Find where the given text appears and provide that cell's center as (X, Y) coordinate. 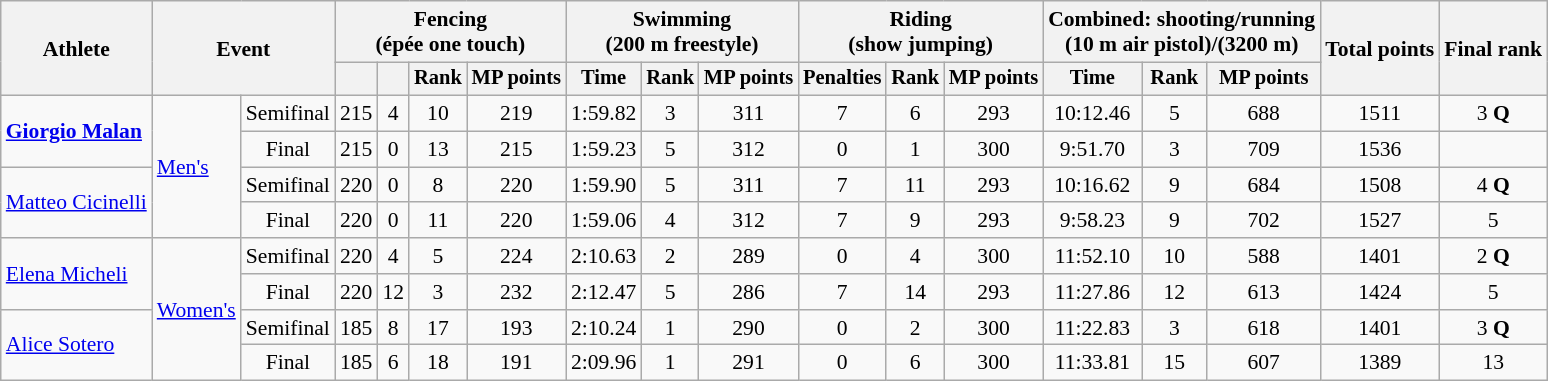
618 (1264, 328)
2 Q (1493, 256)
Final rank (1493, 48)
Riding(show jumping) (920, 32)
702 (1264, 221)
Women's (196, 309)
193 (516, 328)
Men's (196, 167)
1527 (1380, 221)
11:27.86 (1092, 292)
232 (516, 292)
1:59.23 (604, 150)
Elena Micheli (76, 274)
Giorgio Malan (76, 132)
Fencing(épée one touch) (450, 32)
219 (516, 114)
1511 (1380, 114)
9:58.23 (1092, 221)
1424 (1380, 292)
1:59.06 (604, 221)
688 (1264, 114)
1:59.90 (604, 185)
Event (244, 48)
Matteo Cicinelli (76, 202)
2:10.63 (604, 256)
Combined: shooting/running(10 m air pistol)/(3200 m) (1182, 32)
4 Q (1493, 185)
2:09.96 (604, 363)
191 (516, 363)
Athlete (76, 48)
1389 (1380, 363)
Swimming(200 m freestyle) (682, 32)
289 (748, 256)
Penalties (842, 79)
17 (438, 328)
607 (1264, 363)
1:59.82 (604, 114)
Alice Sotero (76, 346)
588 (1264, 256)
11:22.83 (1092, 328)
1536 (1380, 150)
291 (748, 363)
14 (915, 292)
10:12.46 (1092, 114)
11:33.81 (1092, 363)
224 (516, 256)
286 (748, 292)
684 (1264, 185)
1508 (1380, 185)
290 (748, 328)
Total points (1380, 48)
2:10.24 (604, 328)
15 (1175, 363)
10:16.62 (1092, 185)
9:51.70 (1092, 150)
2:12.47 (604, 292)
709 (1264, 150)
11:52.10 (1092, 256)
613 (1264, 292)
18 (438, 363)
